Provide the (X, Y) coordinate of the cell's center where the given text is located.  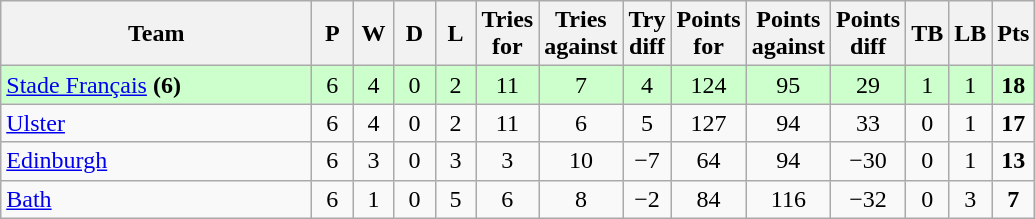
116 (788, 199)
Team (156, 34)
Try diff (647, 34)
8 (581, 199)
−32 (868, 199)
−2 (647, 199)
Pts (1014, 34)
−30 (868, 161)
10 (581, 161)
Tries for (508, 34)
127 (708, 123)
Points for (708, 34)
13 (1014, 161)
D (414, 34)
33 (868, 123)
Stade Français (6) (156, 85)
Edinburgh (156, 161)
18 (1014, 85)
L (456, 34)
Points against (788, 34)
29 (868, 85)
64 (708, 161)
84 (708, 199)
124 (708, 85)
95 (788, 85)
P (332, 34)
W (374, 34)
Points diff (868, 34)
−7 (647, 161)
LB (970, 34)
Bath (156, 199)
Ulster (156, 123)
17 (1014, 123)
Tries against (581, 34)
TB (928, 34)
